Pinpoint the cell where the given text exists, returning its [x, y] midpoint coordinate. 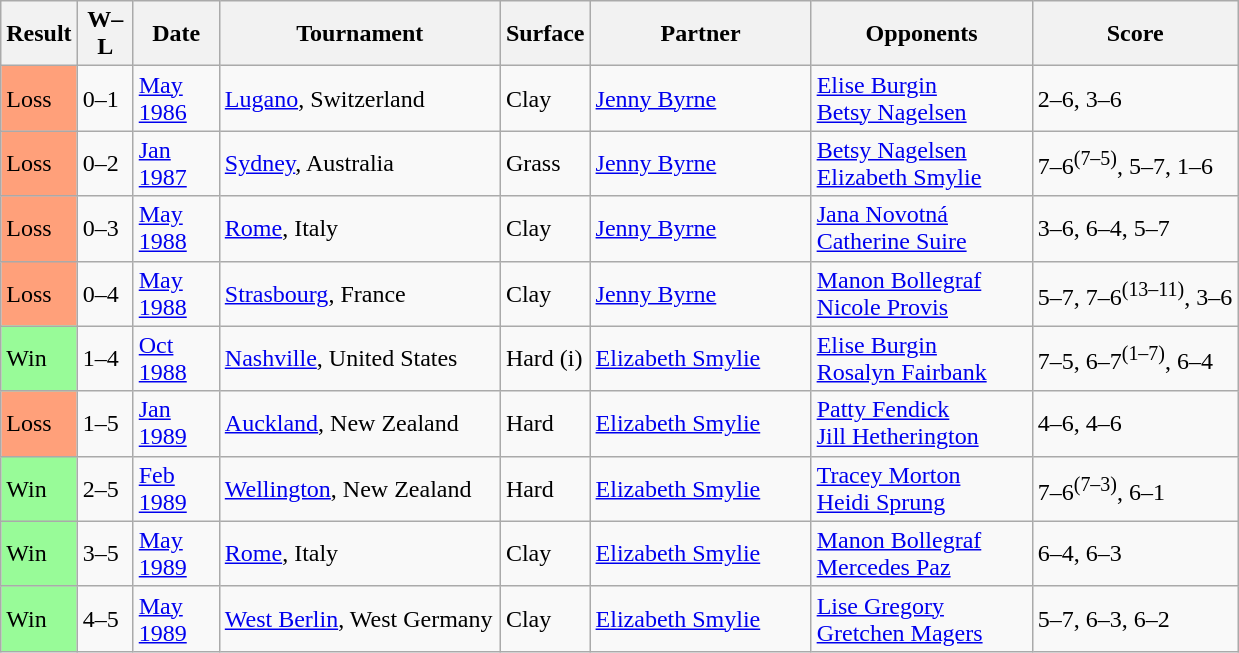
West Berlin, West Germany [360, 618]
5–7, 6–3, 6–2 [1135, 618]
1–4 [105, 358]
W–L [105, 34]
Nashville, United States [360, 358]
1–5 [105, 424]
Jan 1989 [176, 424]
Betsy Nagelsen Elizabeth Smylie [922, 164]
7–6(7–5), 5–7, 1–6 [1135, 164]
5–7, 7–6(13–11), 3–6 [1135, 294]
Auckland, New Zealand [360, 424]
Tracey Morton Heidi Sprung [922, 488]
0–2 [105, 164]
6–4, 6–3 [1135, 554]
Jana Novotná Catherine Suire [922, 228]
Lugano, Switzerland [360, 98]
Hard (i) [545, 358]
Manon Bollegraf Nicole Provis [922, 294]
2–6, 3–6 [1135, 98]
Tournament [360, 34]
4–5 [105, 618]
Opponents [922, 34]
0–1 [105, 98]
Lise Gregory Gretchen Magers [922, 618]
Elise Burgin Betsy Nagelsen [922, 98]
Oct 1988 [176, 358]
Patty Fendick Jill Hetherington [922, 424]
7–5, 6–7(1–7), 6–4 [1135, 358]
May 1986 [176, 98]
Score [1135, 34]
3–5 [105, 554]
Partner [700, 34]
2–5 [105, 488]
7–6(7–3), 6–1 [1135, 488]
4–6, 4–6 [1135, 424]
Grass [545, 164]
Manon Bollegraf Mercedes Paz [922, 554]
0–4 [105, 294]
Surface [545, 34]
Elise Burgin Rosalyn Fairbank [922, 358]
3–6, 6–4, 5–7 [1135, 228]
Result [39, 34]
0–3 [105, 228]
Strasbourg, France [360, 294]
Date [176, 34]
Jan 1987 [176, 164]
Feb 1989 [176, 488]
Wellington, New Zealand [360, 488]
Sydney, Australia [360, 164]
